From the cell containing the given text, extract its center point as (X, Y) coordinate. 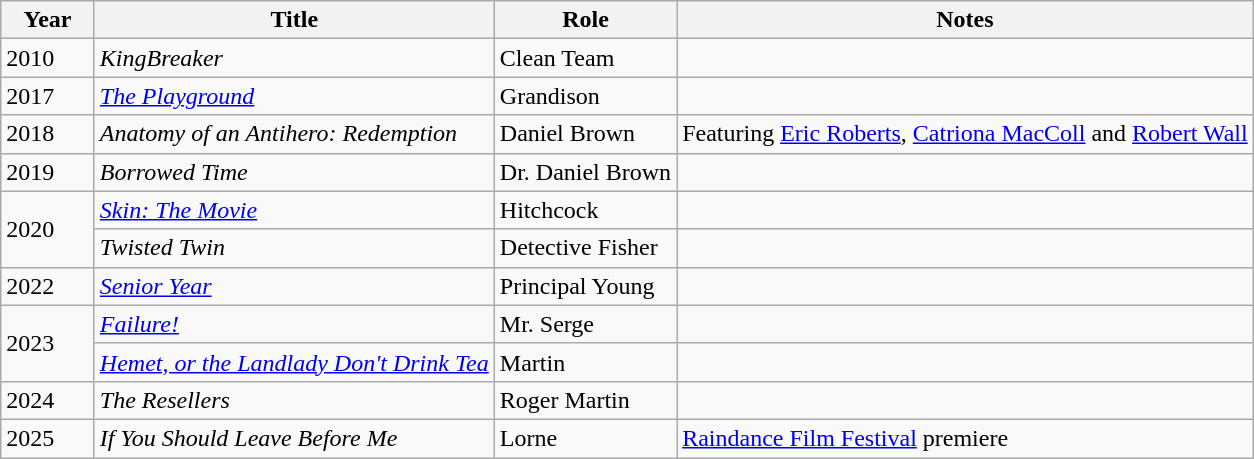
2020 (48, 229)
2018 (48, 134)
Skin: The Movie (294, 210)
Grandison (585, 96)
2017 (48, 96)
Roger Martin (585, 400)
2022 (48, 286)
If You Should Leave Before Me (294, 438)
Year (48, 20)
Role (585, 20)
KingBreaker (294, 58)
Title (294, 20)
2023 (48, 343)
2019 (48, 172)
Borrowed Time (294, 172)
Failure! (294, 324)
2025 (48, 438)
Hitchcock (585, 210)
Notes (966, 20)
Principal Young (585, 286)
Anatomy of an Antihero: Redemption (294, 134)
Senior Year (294, 286)
2010 (48, 58)
Raindance Film Festival premiere (966, 438)
The Resellers (294, 400)
2024 (48, 400)
Martin (585, 362)
Daniel Brown (585, 134)
Dr. Daniel Brown (585, 172)
Mr. Serge (585, 324)
Twisted Twin (294, 248)
Featuring Eric Roberts, Catriona MacColl and Robert Wall (966, 134)
Detective Fisher (585, 248)
Hemet, or the Landlady Don't Drink Tea (294, 362)
Clean Team (585, 58)
Lorne (585, 438)
The Playground (294, 96)
